Locate the cell with the specified text and output its [X, Y] center coordinate. 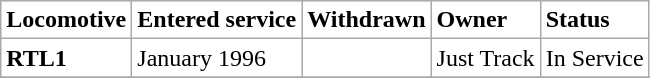
RTL1 [66, 58]
In Service [594, 58]
Status [594, 20]
Locomotive [66, 20]
Just Track [486, 58]
Entered service [217, 20]
January 1996 [217, 58]
Owner [486, 20]
Withdrawn [366, 20]
